Extract the (x, y) coordinate from the center of the cell holding the provided text.  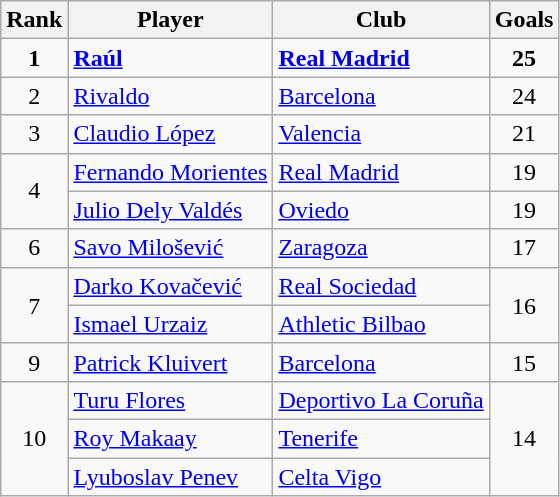
Fernando Morientes (170, 172)
7 (34, 305)
Darko Kovačević (170, 286)
Patrick Kluivert (170, 362)
10 (34, 438)
Ismael Urzaiz (170, 324)
3 (34, 134)
Valencia (381, 134)
Rivaldo (170, 96)
Club (381, 20)
1 (34, 58)
Goals (524, 20)
Roy Makaay (170, 438)
25 (524, 58)
21 (524, 134)
Lyuboslav Penev (170, 477)
Savo Milošević (170, 248)
17 (524, 248)
Athletic Bilbao (381, 324)
Real Sociedad (381, 286)
Player (170, 20)
6 (34, 248)
Claudio López (170, 134)
Julio Dely Valdés (170, 210)
Tenerife (381, 438)
9 (34, 362)
24 (524, 96)
Rank (34, 20)
Deportivo La Coruña (381, 400)
4 (34, 191)
Oviedo (381, 210)
15 (524, 362)
Raúl (170, 58)
Celta Vigo (381, 477)
14 (524, 438)
16 (524, 305)
2 (34, 96)
Turu Flores (170, 400)
Zaragoza (381, 248)
